Identify which cell holds the provided text, then report its (X, Y) central coordinate. 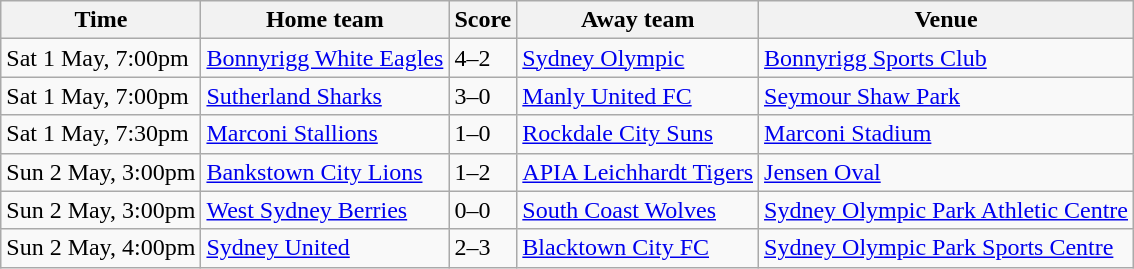
Marconi Stadium (946, 134)
Sydney Olympic Park Athletic Centre (946, 210)
Marconi Stallions (325, 134)
3–0 (483, 96)
Score (483, 20)
Venue (946, 20)
Sydney Olympic (638, 58)
Sydney United (325, 248)
West Sydney Berries (325, 210)
Bonnyrigg White Eagles (325, 58)
Jensen Oval (946, 172)
0–0 (483, 210)
Home team (325, 20)
Bankstown City Lions (325, 172)
Blacktown City FC (638, 248)
4–2 (483, 58)
1–2 (483, 172)
Sydney Olympic Park Sports Centre (946, 248)
Rockdale City Suns (638, 134)
APIA Leichhardt Tigers (638, 172)
Sat 1 May, 7:30pm (101, 134)
Seymour Shaw Park (946, 96)
Manly United FC (638, 96)
Time (101, 20)
Away team (638, 20)
2–3 (483, 248)
Bonnyrigg Sports Club (946, 58)
1–0 (483, 134)
Sutherland Sharks (325, 96)
South Coast Wolves (638, 210)
Sun 2 May, 4:00pm (101, 248)
